Provide the (x, y) coordinate of the cell's center where the given text is located.  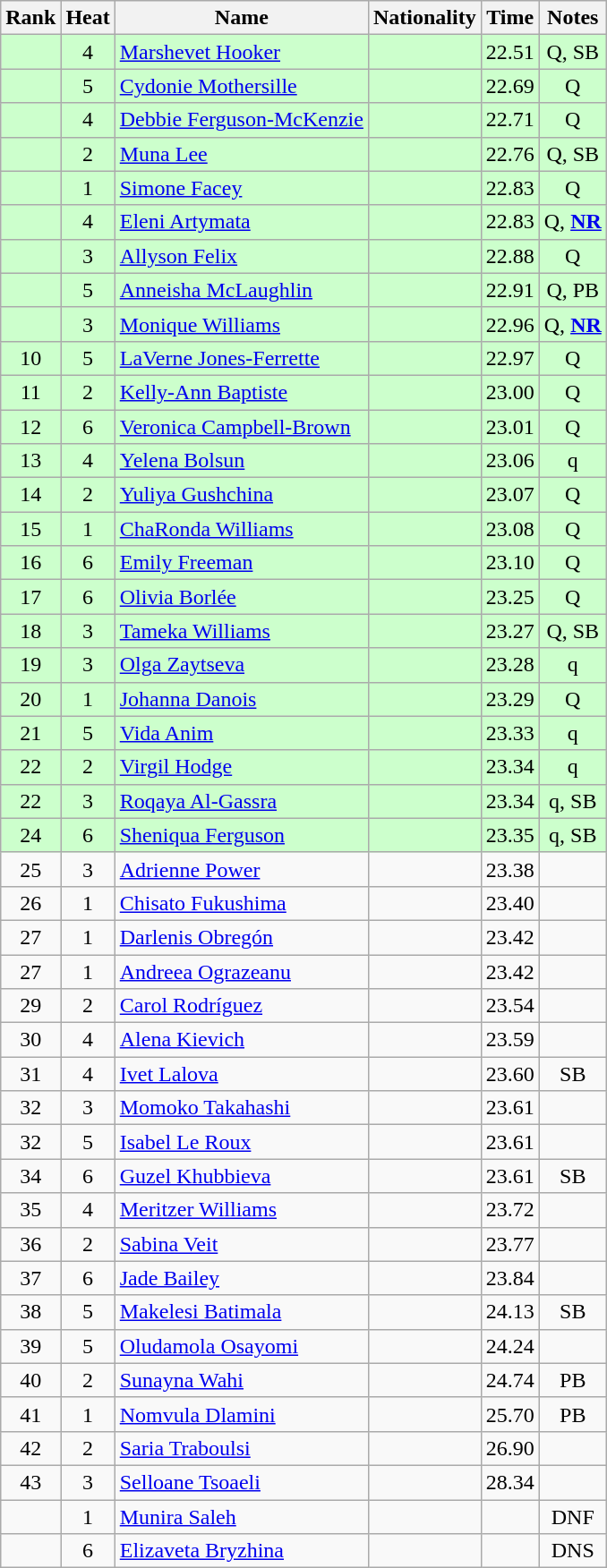
13 (30, 461)
DNF (573, 1517)
22.96 (510, 324)
23.60 (510, 1074)
Ivet Lalova (242, 1074)
25 (30, 869)
Jade Bailey (242, 1278)
23.06 (510, 461)
ChaRonda Williams (242, 529)
23.27 (510, 631)
22.69 (510, 86)
Saria Traboulsi (242, 1448)
23.84 (510, 1278)
Tameka Williams (242, 631)
Yelena Bolsun (242, 461)
Sheniqua Ferguson (242, 835)
Roqaya Al-Gassra (242, 801)
23.72 (510, 1210)
23.38 (510, 869)
30 (30, 1040)
Selloane Tsoaeli (242, 1482)
Isabel Le Roux (242, 1142)
23.10 (510, 563)
23.35 (510, 835)
21 (30, 733)
Momoko Takahashi (242, 1108)
24.74 (510, 1380)
22.71 (510, 120)
17 (30, 597)
Oludamola Osayomi (242, 1346)
Olivia Borlée (242, 597)
22.97 (510, 358)
23.54 (510, 1006)
11 (30, 392)
23.25 (510, 597)
19 (30, 665)
24.24 (510, 1346)
37 (30, 1278)
Marshevet Hooker (242, 52)
22.51 (510, 52)
Veronica Campbell-Brown (242, 427)
Yuliya Gushchina (242, 495)
Guzel Khubbieva (242, 1176)
Heat (88, 18)
Darlenis Obregón (242, 937)
Monique Williams (242, 324)
Johanna Danois (242, 699)
14 (30, 495)
23.08 (510, 529)
Debbie Ferguson-McKenzie (242, 120)
39 (30, 1346)
Vida Anim (242, 733)
29 (30, 1006)
23.77 (510, 1244)
23.00 (510, 392)
DNS (573, 1551)
26 (30, 903)
10 (30, 358)
Name (242, 18)
28.34 (510, 1482)
Alena Kievich (242, 1040)
Makelesi Batimala (242, 1312)
31 (30, 1074)
Carol Rodríguez (242, 1006)
36 (30, 1244)
Cydonie Mothersille (242, 86)
Chisato Fukushima (242, 903)
Notes (573, 18)
15 (30, 529)
Kelly-Ann Baptiste (242, 392)
Emily Freeman (242, 563)
26.90 (510, 1448)
24.13 (510, 1312)
Elizaveta Bryzhina (242, 1551)
23.59 (510, 1040)
Time (510, 18)
Eleni Artymata (242, 222)
23.07 (510, 495)
23.01 (510, 427)
Anneisha McLaughlin (242, 290)
LaVerne Jones-Ferrette (242, 358)
Virgil Hodge (242, 767)
43 (30, 1482)
Simone Facey (242, 188)
Andreea Ograzeanu (242, 971)
16 (30, 563)
25.70 (510, 1414)
23.33 (510, 733)
Rank (30, 18)
Muna Lee (242, 154)
38 (30, 1312)
Nationality (424, 18)
Meritzer Williams (242, 1210)
Sabina Veit (242, 1244)
Q, PB (573, 290)
Allyson Felix (242, 256)
Nomvula Dlamini (242, 1414)
22.88 (510, 256)
Olga Zaytseva (242, 665)
Munira Saleh (242, 1517)
41 (30, 1414)
35 (30, 1210)
40 (30, 1380)
23.28 (510, 665)
23.29 (510, 699)
34 (30, 1176)
20 (30, 699)
Adrienne Power (242, 869)
Sunayna Wahi (242, 1380)
24 (30, 835)
23.40 (510, 903)
22.76 (510, 154)
18 (30, 631)
42 (30, 1448)
12 (30, 427)
22.91 (510, 290)
